Determine the (x, y) coordinate at the center of the cell enclosing the given text.  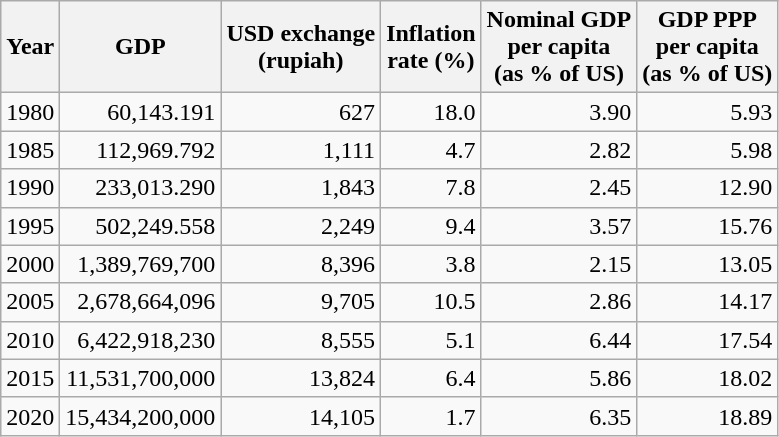
1995 (30, 226)
11,531,700,000 (140, 378)
18.89 (708, 416)
9,705 (301, 302)
8,555 (301, 340)
2005 (30, 302)
502,249.558 (140, 226)
18.02 (708, 378)
Inflationrate (%) (431, 47)
8,396 (301, 264)
5.86 (559, 378)
6.44 (559, 340)
9.4 (431, 226)
60,143.191 (140, 112)
Year (30, 47)
2.15 (559, 264)
15.76 (708, 226)
6,422,918,230 (140, 340)
Nominal GDPper capita(as % of US) (559, 47)
1985 (30, 150)
13,824 (301, 378)
5.98 (708, 150)
GDP PPPper capita(as % of US) (708, 47)
3.57 (559, 226)
7.8 (431, 188)
2.45 (559, 188)
112,969.792 (140, 150)
2,249 (301, 226)
5.1 (431, 340)
2.82 (559, 150)
6.4 (431, 378)
627 (301, 112)
2.86 (559, 302)
18.0 (431, 112)
4.7 (431, 150)
5.93 (708, 112)
3.90 (559, 112)
2020 (30, 416)
2000 (30, 264)
10.5 (431, 302)
14,105 (301, 416)
2015 (30, 378)
2010 (30, 340)
15,434,200,000 (140, 416)
1980 (30, 112)
17.54 (708, 340)
3.8 (431, 264)
1,843 (301, 188)
233,013.290 (140, 188)
1,111 (301, 150)
1990 (30, 188)
12.90 (708, 188)
2,678,664,096 (140, 302)
1,389,769,700 (140, 264)
GDP (140, 47)
USD exchange(rupiah) (301, 47)
6.35 (559, 416)
14.17 (708, 302)
1.7 (431, 416)
13.05 (708, 264)
